Output the [x, y] coordinate of the center of the cell containing the given text.  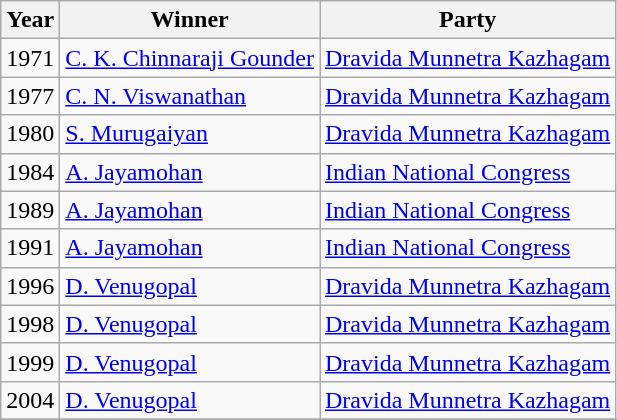
1991 [30, 248]
C. N. Viswanathan [190, 96]
1998 [30, 324]
1977 [30, 96]
1999 [30, 362]
Winner [190, 20]
1984 [30, 172]
2004 [30, 400]
C. K. Chinnaraji Gounder [190, 58]
Party [468, 20]
S. Murugaiyan [190, 134]
1989 [30, 210]
1996 [30, 286]
1980 [30, 134]
1971 [30, 58]
Year [30, 20]
